Detect which cell encompasses the target text, then output its (x, y) center coordinate. 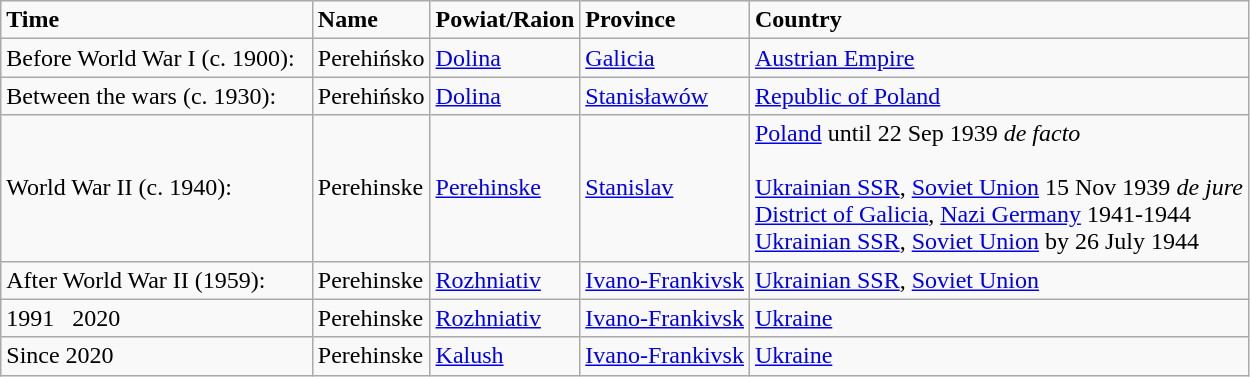
Ukrainian SSR, Soviet Union (998, 280)
Galicia (665, 58)
After World War II (1959): (157, 280)
Stanislav (665, 188)
Austrian Empire (998, 58)
Stanisławów (665, 96)
Country (998, 20)
Province (665, 20)
Between the wars (c. 1930): (157, 96)
Before World War I (c. 1900): (157, 58)
Republic of Poland (998, 96)
World War II (c. 1940): (157, 188)
Kalush (505, 356)
Time (157, 20)
Since 2020 (157, 356)
Name (371, 20)
Powiat/Raion (505, 20)
1991 2020 (157, 318)
